Locate the cell with the specified text and output its (x, y) center coordinate. 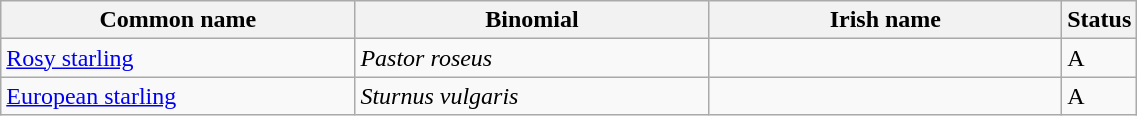
Binomial (532, 20)
Status (1100, 20)
Pastor roseus (532, 58)
Irish name (886, 20)
Sturnus vulgaris (532, 96)
European starling (178, 96)
Common name (178, 20)
Rosy starling (178, 58)
